Extract the (X, Y) coordinate from the center of the cell holding the provided text.  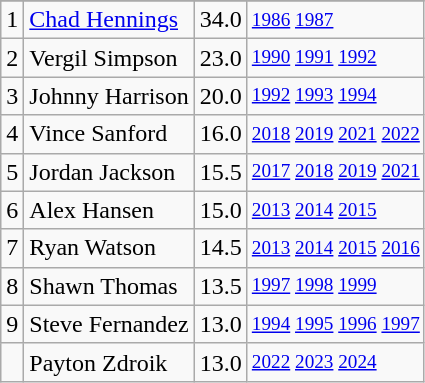
2018 2019 2021 2022 (336, 134)
Alex Hansen (109, 210)
2013 2014 2015 2016 (336, 248)
1990 1991 1992 (336, 58)
Shawn Thomas (109, 286)
Payton Zdroik (109, 362)
2 (12, 58)
Steve Fernandez (109, 324)
Vergil Simpson (109, 58)
15.0 (220, 210)
2013 2014 2015 (336, 210)
9 (12, 324)
13.5 (220, 286)
4 (12, 134)
Ryan Watson (109, 248)
1 (12, 20)
8 (12, 286)
1992 1993 1994 (336, 96)
15.5 (220, 172)
5 (12, 172)
20.0 (220, 96)
Jordan Jackson (109, 172)
Vince Sanford (109, 134)
6 (12, 210)
1997 1998 1999 (336, 286)
2022 2023 2024 (336, 362)
14.5 (220, 248)
7 (12, 248)
Chad Hennings (109, 20)
1986 1987 (336, 20)
3 (12, 96)
Johnny Harrison (109, 96)
16.0 (220, 134)
34.0 (220, 20)
1994 1995 1996 1997 (336, 324)
2017 2018 2019 2021 (336, 172)
23.0 (220, 58)
